From the cell containing the given text, extract its center point as [X, Y] coordinate. 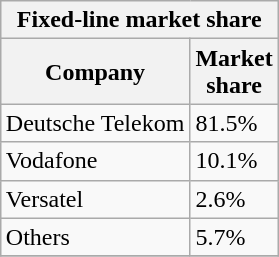
Others [95, 237]
Company [95, 72]
Vodafone [95, 161]
Fixed-line market share [139, 20]
Versatel [95, 199]
81.5% [234, 123]
5.7% [234, 237]
10.1% [234, 161]
Deutsche Telekom [95, 123]
Marketshare [234, 72]
2.6% [234, 199]
